For the text-containing cell, return its midpoint in (x, y) coordinate format. 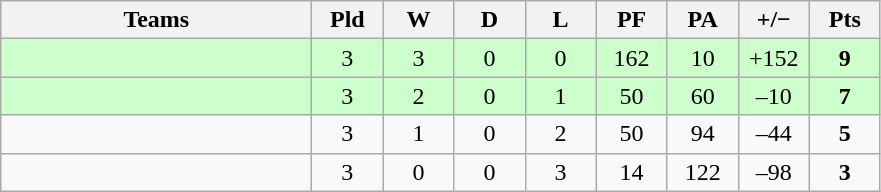
10 (702, 58)
9 (844, 58)
–44 (774, 134)
L (560, 20)
7 (844, 96)
14 (632, 172)
PA (702, 20)
Pld (348, 20)
122 (702, 172)
D (490, 20)
162 (632, 58)
60 (702, 96)
W (418, 20)
–10 (774, 96)
94 (702, 134)
+/− (774, 20)
Teams (156, 20)
+152 (774, 58)
PF (632, 20)
Pts (844, 20)
5 (844, 134)
–98 (774, 172)
